Determine the [x, y] coordinate at the center of the cell enclosing the given text.  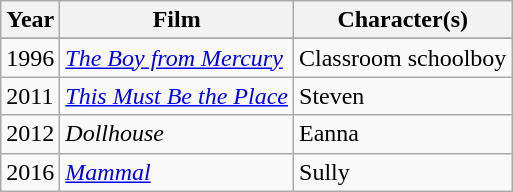
The Boy from Mercury [177, 58]
Steven [403, 96]
Mammal [177, 172]
2011 [30, 96]
2012 [30, 134]
2016 [30, 172]
Dollhouse [177, 134]
This Must Be the Place [177, 96]
1996 [30, 58]
Classroom schoolboy [403, 58]
Sully [403, 172]
Character(s) [403, 20]
Film [177, 20]
Eanna [403, 134]
Year [30, 20]
